Detect which cell encompasses the target text, then output its (x, y) center coordinate. 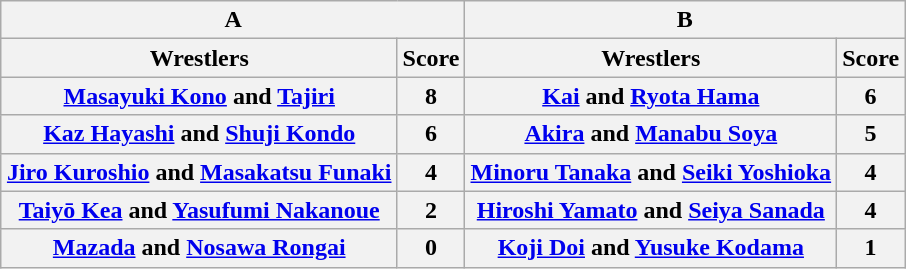
B (685, 20)
1 (871, 248)
Kai and Ryota Hama (651, 96)
2 (431, 210)
Hiroshi Yamato and Seiya Sanada (651, 210)
0 (431, 248)
Taiyō Kea and Yasufumi Nakanoue (199, 210)
Akira and Manabu Soya (651, 134)
5 (871, 134)
Minoru Tanaka and Seiki Yoshioka (651, 172)
8 (431, 96)
A (233, 20)
Kaz Hayashi and Shuji Kondo (199, 134)
Masayuki Kono and Tajiri (199, 96)
Mazada and Nosawa Rongai (199, 248)
Jiro Kuroshio and Masakatsu Funaki (199, 172)
Koji Doi and Yusuke Kodama (651, 248)
